Determine the [X, Y] coordinate at the center of the cell enclosing the given text.  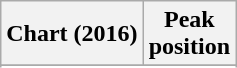
Peakposition [189, 34]
Chart (2016) [72, 34]
